Capture the cell that displays the provided text and extract its (X, Y) central coordinate. 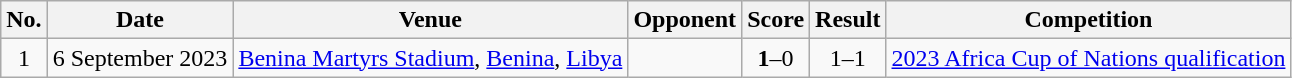
6 September 2023 (140, 58)
Result (848, 20)
1–0 (776, 58)
Competition (1088, 20)
No. (24, 20)
Venue (430, 20)
Score (776, 20)
Benina Martyrs Stadium, Benina, Libya (430, 58)
Date (140, 20)
Opponent (685, 20)
1–1 (848, 58)
1 (24, 58)
2023 Africa Cup of Nations qualification (1088, 58)
